Provide the [x, y] coordinate of the cell's center where the given text is located.  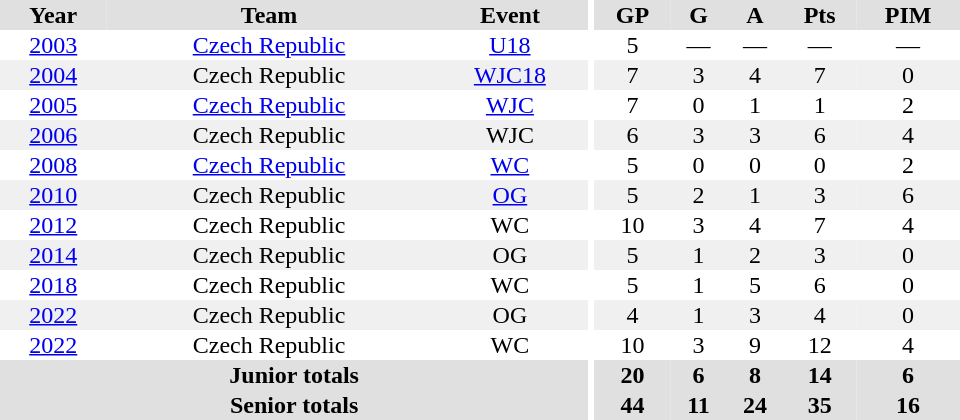
11 [698, 405]
2010 [54, 195]
24 [755, 405]
G [698, 15]
2004 [54, 75]
Junior totals [294, 375]
12 [820, 345]
PIM [908, 15]
Senior totals [294, 405]
2014 [54, 255]
16 [908, 405]
35 [820, 405]
Pts [820, 15]
9 [755, 345]
2018 [54, 285]
2006 [54, 135]
20 [632, 375]
8 [755, 375]
U18 [510, 45]
WJC18 [510, 75]
2005 [54, 105]
2012 [54, 225]
A [755, 15]
2003 [54, 45]
2008 [54, 165]
Event [510, 15]
GP [632, 15]
Year [54, 15]
44 [632, 405]
Team [270, 15]
14 [820, 375]
